For the text-containing cell, return its midpoint in [X, Y] coordinate format. 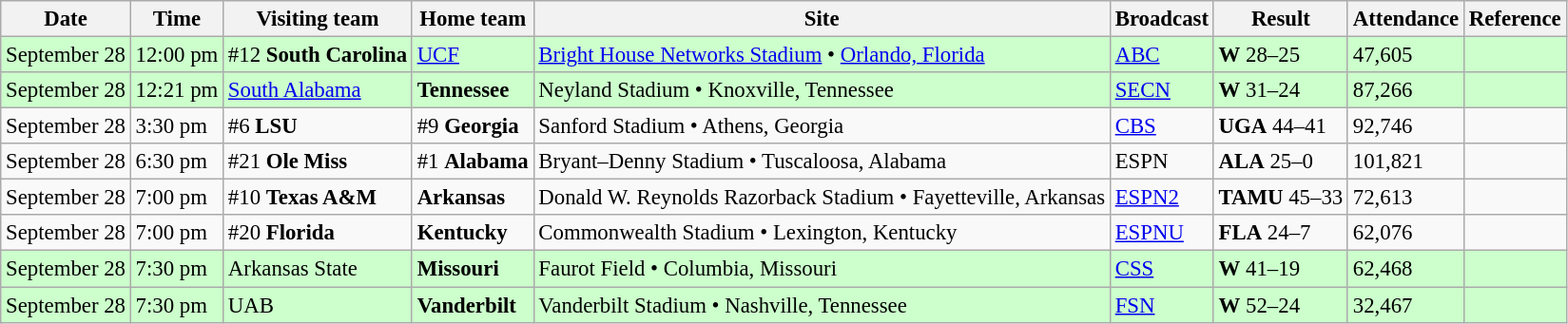
Home team [473, 19]
Donald W. Reynolds Razorback Stadium • Fayetteville, Arkansas [822, 198]
Bryant–Denny Stadium • Tuscaloosa, Alabama [822, 162]
Broadcast [1162, 19]
SECN [1162, 90]
FSN [1162, 305]
Arkansas [473, 198]
UCF [473, 55]
Time [177, 19]
Faurot Field • Columbia, Missouri [822, 269]
CBS [1162, 126]
Date [66, 19]
92,746 [1405, 126]
#12 South Carolina [318, 55]
101,821 [1405, 162]
Bright House Networks Stadium • Orlando, Florida [822, 55]
Vanderbilt [473, 305]
#10 Texas A&M [318, 198]
6:30 pm [177, 162]
Visiting team [318, 19]
UGA 44–41 [1280, 126]
32,467 [1405, 305]
12:00 pm [177, 55]
Tennessee [473, 90]
Reference [1515, 19]
UAB [318, 305]
Sanford Stadium • Athens, Georgia [822, 126]
Attendance [1405, 19]
47,605 [1405, 55]
#1 Alabama [473, 162]
72,613 [1405, 198]
Neyland Stadium • Knoxville, Tennessee [822, 90]
12:21 pm [177, 90]
ALA 25–0 [1280, 162]
ESPN [1162, 162]
#9 Georgia [473, 126]
ESPNU [1162, 233]
South Alabama [318, 90]
TAMU 45–33 [1280, 198]
Vanderbilt Stadium • Nashville, Tennessee [822, 305]
W 28–25 [1280, 55]
Result [1280, 19]
87,266 [1405, 90]
ABC [1162, 55]
#20 Florida [318, 233]
62,076 [1405, 233]
Missouri [473, 269]
Kentucky [473, 233]
62,468 [1405, 269]
CSS [1162, 269]
3:30 pm [177, 126]
#21 Ole Miss [318, 162]
Site [822, 19]
#6 LSU [318, 126]
Arkansas State [318, 269]
W 41–19 [1280, 269]
FLA 24–7 [1280, 233]
W 52–24 [1280, 305]
Commonwealth Stadium • Lexington, Kentucky [822, 233]
W 31–24 [1280, 90]
ESPN2 [1162, 198]
